From the cell containing the given text, extract its center point as [x, y] coordinate. 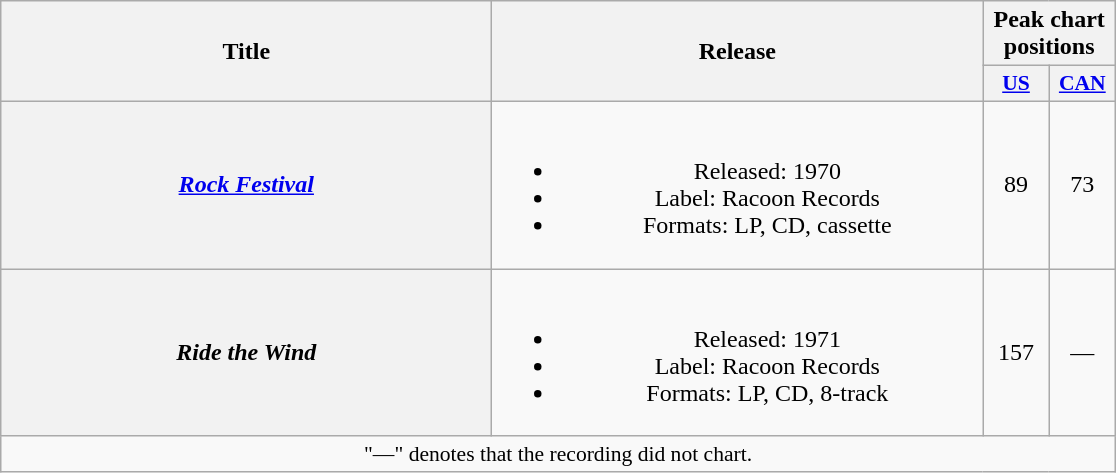
CAN [1082, 84]
89 [1016, 184]
Rock Festival [246, 184]
US [1016, 84]
Released: 1971Label: Racoon RecordsFormats: LP, CD, 8-track [738, 352]
Release [738, 52]
157 [1016, 352]
"—" denotes that the recording did not chart. [558, 454]
Released: 1970Label: Racoon RecordsFormats: LP, CD, cassette [738, 184]
Title [246, 52]
73 [1082, 184]
— [1082, 352]
Ride the Wind [246, 352]
Peak chart positions [1050, 34]
